Locate the cell with the specified text and output its [X, Y] center coordinate. 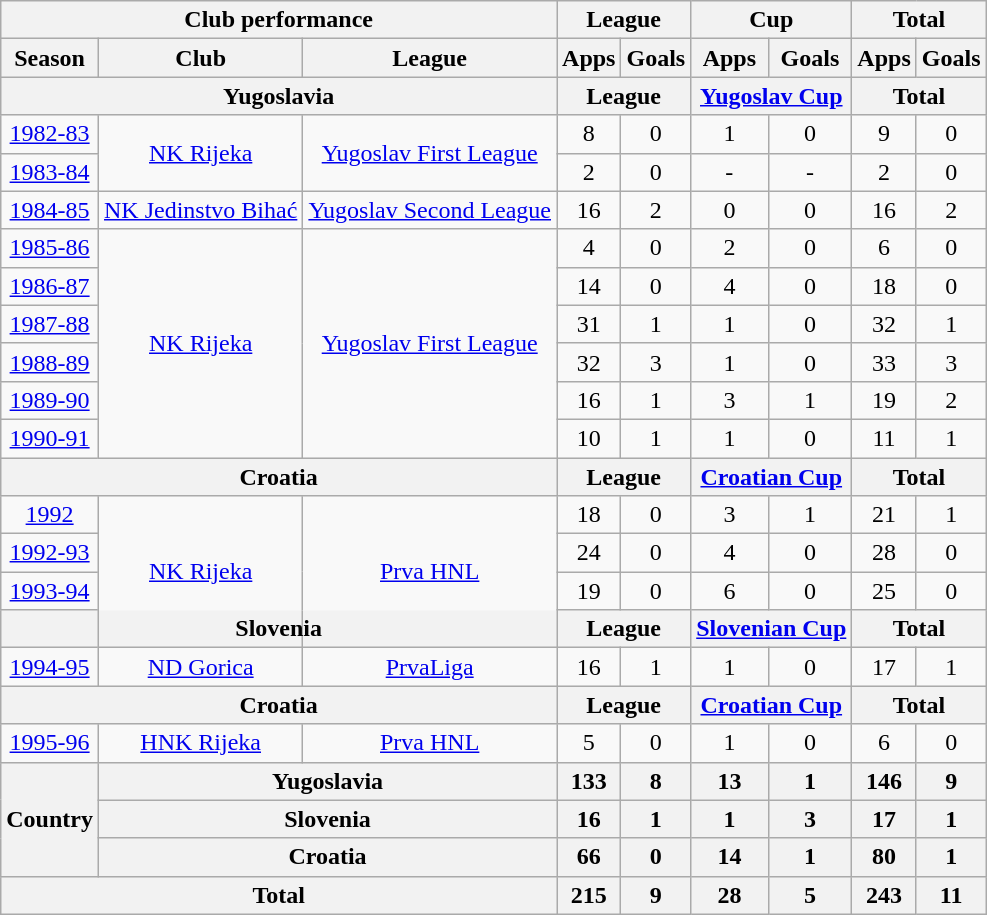
215 [589, 895]
10 [589, 438]
Cup [772, 20]
243 [884, 895]
1985-86 [50, 248]
NK Jedinstvo Bihać [200, 210]
1989-90 [50, 400]
31 [589, 324]
1988-89 [50, 362]
1994-95 [50, 667]
24 [589, 553]
66 [589, 857]
1982-83 [50, 134]
Slovenian Cup [772, 629]
ND Gorica [200, 667]
1990-91 [50, 438]
1987-88 [50, 324]
80 [884, 857]
1983-84 [50, 172]
33 [884, 362]
13 [730, 781]
Yugoslav Cup [772, 96]
Yugoslav Second League [430, 210]
1992-93 [50, 553]
Club [200, 58]
PrvaLiga [430, 667]
1992 [50, 515]
25 [884, 591]
146 [884, 781]
Season [50, 58]
1993-94 [50, 591]
HNK Rijeka [200, 743]
1984-85 [50, 210]
Club performance [279, 20]
21 [884, 515]
1995-96 [50, 743]
133 [589, 781]
1986-87 [50, 286]
Country [50, 819]
